Output the [x, y] coordinate of the center of the cell containing the given text.  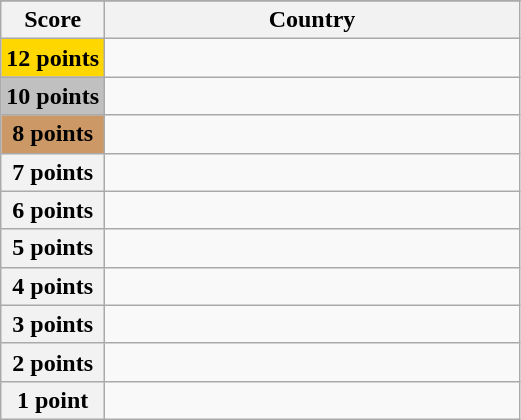
Country [312, 20]
5 points [53, 248]
10 points [53, 96]
8 points [53, 134]
7 points [53, 172]
3 points [53, 324]
2 points [53, 362]
6 points [53, 210]
12 points [53, 58]
4 points [53, 286]
Score [53, 20]
1 point [53, 400]
